Search for the cell housing the specified text and yield its (x, y) center coordinate. 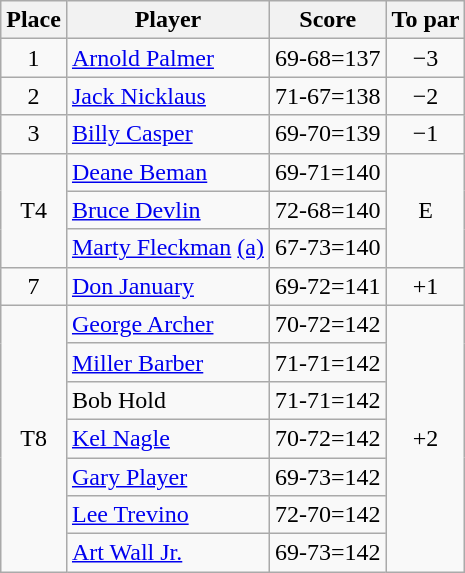
Kel Nagle (168, 438)
Jack Nicklaus (168, 96)
Lee Trevino (168, 515)
Miller Barber (168, 362)
E (426, 210)
Deane Beman (168, 172)
71-67=138 (328, 96)
Bob Hold (168, 400)
69-71=140 (328, 172)
George Archer (168, 324)
−2 (426, 96)
T4 (34, 210)
69-72=141 (328, 286)
Player (168, 20)
72-68=140 (328, 210)
Billy Casper (168, 134)
+1 (426, 286)
+2 (426, 438)
−3 (426, 58)
7 (34, 286)
67-73=140 (328, 248)
72-70=142 (328, 515)
Place (34, 20)
2 (34, 96)
3 (34, 134)
Score (328, 20)
T8 (34, 438)
Art Wall Jr. (168, 553)
1 (34, 58)
To par (426, 20)
69-68=137 (328, 58)
Marty Fleckman (a) (168, 248)
69-70=139 (328, 134)
Gary Player (168, 477)
Arnold Palmer (168, 58)
Bruce Devlin (168, 210)
−1 (426, 134)
Don January (168, 286)
